For the text-containing cell, return its midpoint in (X, Y) coordinate format. 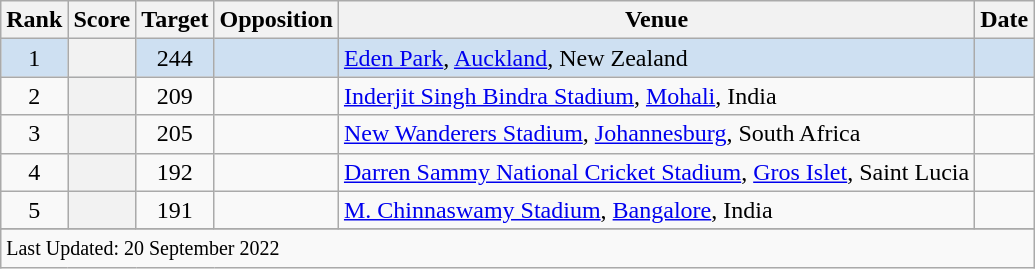
Inderjit Singh Bindra Stadium, Mohali, India (656, 96)
1 (34, 58)
4 (34, 172)
New Wanderers Stadium, Johannesburg, South Africa (656, 134)
Darren Sammy National Cricket Stadium, Gros Islet, Saint Lucia (656, 172)
205 (175, 134)
M. Chinnaswamy Stadium, Bangalore, India (656, 210)
Date (1004, 20)
209 (175, 96)
3 (34, 134)
192 (175, 172)
5 (34, 210)
191 (175, 210)
244 (175, 58)
Eden Park, Auckland, New Zealand (656, 58)
Target (175, 20)
Opposition (276, 20)
2 (34, 96)
Rank (34, 20)
Last Updated: 20 September 2022 (518, 248)
Score (102, 20)
Venue (656, 20)
